Scan for the cell matching the given text and deliver its (x, y) coordinate at center. 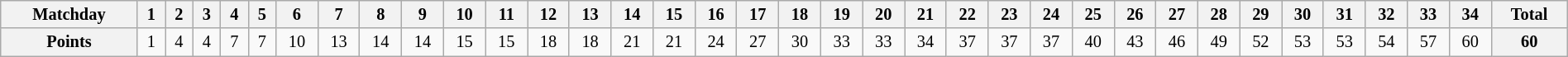
12 (549, 14)
49 (1219, 42)
26 (1135, 14)
Matchday (69, 14)
2 (179, 14)
23 (1009, 14)
40 (1093, 42)
52 (1260, 42)
32 (1386, 14)
11 (506, 14)
22 (968, 14)
57 (1429, 42)
46 (1178, 42)
9 (423, 14)
3 (207, 14)
19 (842, 14)
28 (1219, 14)
6 (298, 14)
20 (883, 14)
8 (380, 14)
31 (1345, 14)
29 (1260, 14)
54 (1386, 42)
5 (261, 14)
43 (1135, 42)
17 (758, 14)
25 (1093, 14)
Total (1529, 14)
16 (716, 14)
Points (69, 42)
